From the cell containing the given text, extract its center point as (X, Y) coordinate. 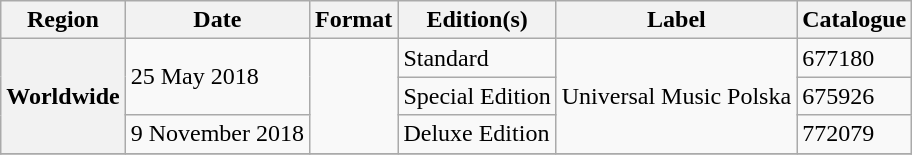
772079 (854, 134)
9 November 2018 (217, 134)
Edition(s) (477, 20)
Worldwide (63, 96)
675926 (854, 96)
Region (63, 20)
Date (217, 20)
Standard (477, 58)
Catalogue (854, 20)
Format (354, 20)
25 May 2018 (217, 77)
Special Edition (477, 96)
Label (676, 20)
677180 (854, 58)
Universal Music Polska (676, 96)
Deluxe Edition (477, 134)
